Extract the (X, Y) coordinate from the center of the cell holding the provided text.  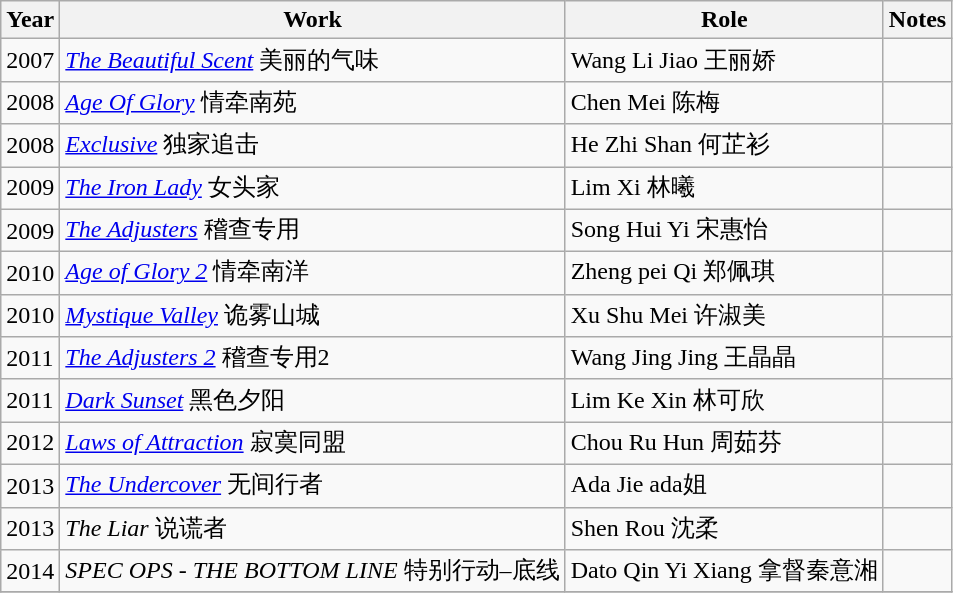
Xu Shu Mei 许淑美 (724, 316)
Chen Mei 陈梅 (724, 102)
2012 (30, 444)
The Adjusters 2 稽查专用2 (312, 358)
Work (312, 20)
Notes (917, 20)
Ada Jie ada姐 (724, 486)
Zheng pei Qi 郑佩琪 (724, 274)
Role (724, 20)
Song Hui Yi 宋惠怡 (724, 230)
SPEC OPS - THE BOTTOM LINE 特别行动–底线 (312, 572)
The Iron Lady 女头家 (312, 188)
2014 (30, 572)
Age of Glory 2 情牵南洋 (312, 274)
Chou Ru Hun 周茹芬 (724, 444)
Lim Ke Xin 林可欣 (724, 400)
The Beautiful Scent 美丽的气味 (312, 60)
Lim Xi 林曦 (724, 188)
The Adjusters 稽查专用 (312, 230)
Mystique Valley 诡雾山城 (312, 316)
2007 (30, 60)
Age Of Glory 情牵南苑 (312, 102)
Exclusive 独家追击 (312, 146)
He Zhi Shan 何芷衫 (724, 146)
The Liar 说谎者 (312, 528)
Year (30, 20)
The Undercover 无间行者 (312, 486)
Dato Qin Yi Xiang 拿督秦意湘 (724, 572)
Wang Jing Jing 王晶晶 (724, 358)
Dark Sunset 黑色夕阳 (312, 400)
Shen Rou 沈柔 (724, 528)
Wang Li Jiao 王丽娇 (724, 60)
Laws of Attraction 寂寞同盟 (312, 444)
